Identify which cell holds the provided text, then report its [x, y] central coordinate. 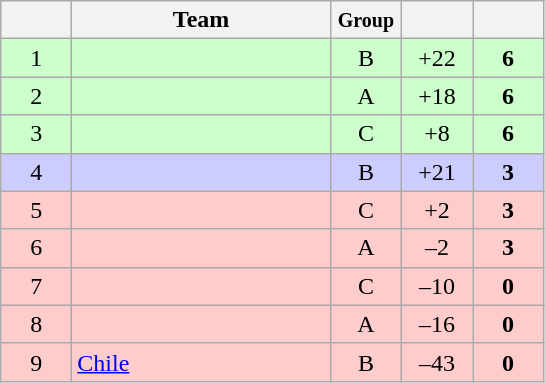
2 [36, 96]
–10 [436, 286]
–43 [436, 362]
8 [36, 324]
+22 [436, 58]
+18 [436, 96]
5 [36, 210]
4 [36, 172]
1 [36, 58]
Group [366, 20]
Chile [202, 362]
+8 [436, 134]
–2 [436, 248]
9 [36, 362]
Team [202, 20]
+21 [436, 172]
7 [36, 286]
–16 [436, 324]
+2 [436, 210]
